Provide the (x, y) coordinate of the cell's center where the given text is located.  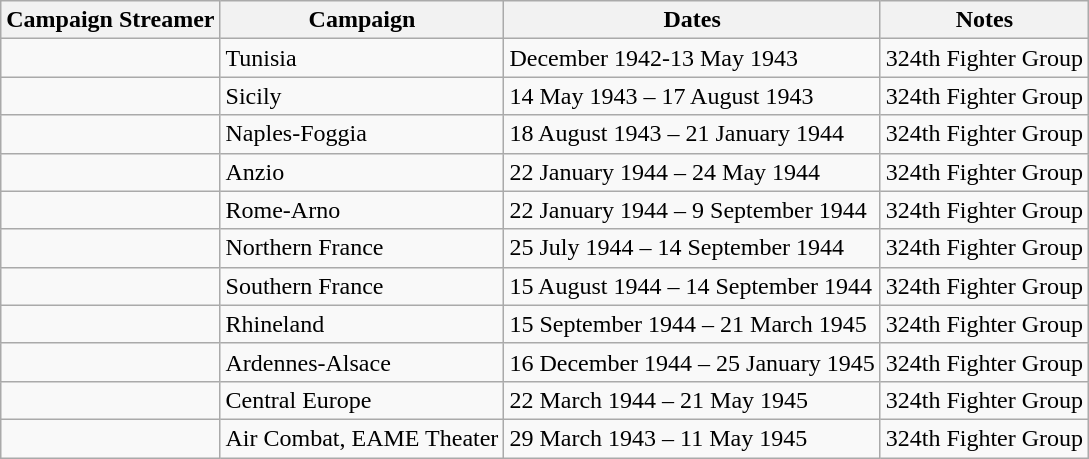
December 1942-13 May 1943 (692, 58)
Dates (692, 20)
16 December 1944 – 25 January 1945 (692, 362)
Tunisia (362, 58)
Northern France (362, 248)
15 August 1944 – 14 September 1944 (692, 286)
Anzio (362, 172)
Naples-Foggia (362, 134)
Southern France (362, 286)
Rhineland (362, 324)
18 August 1943 – 21 January 1944 (692, 134)
Rome-Arno (362, 210)
Central Europe (362, 400)
22 January 1944 – 24 May 1944 (692, 172)
14 May 1943 – 17 August 1943 (692, 96)
25 July 1944 – 14 September 1944 (692, 248)
Campaign (362, 20)
Notes (984, 20)
22 March 1944 – 21 May 1945 (692, 400)
Ardennes-Alsace (362, 362)
29 March 1943 – 11 May 1945 (692, 438)
Air Combat, EAME Theater (362, 438)
22 January 1944 – 9 September 1944 (692, 210)
Campaign Streamer (110, 20)
15 September 1944 – 21 March 1945 (692, 324)
Sicily (362, 96)
